From the cell containing the given text, extract its center point as [X, Y] coordinate. 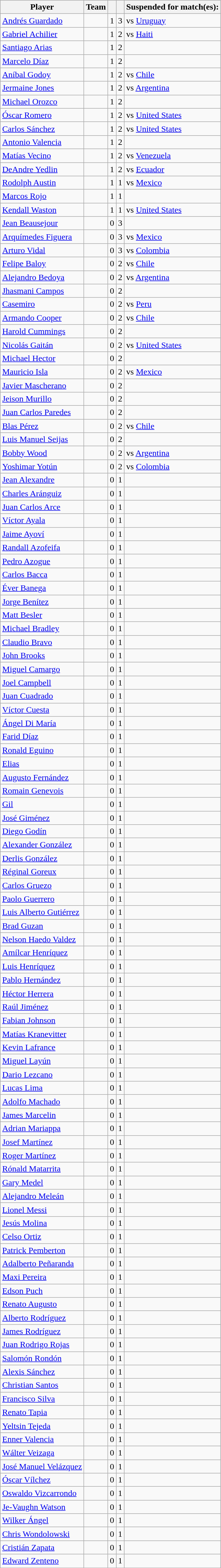
Raúl Jiménez [42, 1007]
Maxi Pereira [42, 1277]
Mauricio Isla [42, 372]
Alejandro Bedoya [42, 277]
Wálter Veizaga [42, 1453]
Alexis Sánchez [42, 1372]
Carlos Sánchez [42, 129]
Víctor Ayala [42, 520]
Ronald Eguino [42, 750]
Andrés Guardado [42, 21]
vs Haiti [172, 34]
Cristián Zapata [42, 1547]
Jhasmani Campos [42, 291]
Claudio Bravo [42, 642]
Óscar Vílchez [42, 1480]
Harold Cummings [42, 331]
Roger Martínez [42, 1155]
Luis Manuel Seijas [42, 439]
Michael Bradley [42, 629]
Farid Díaz [42, 737]
Rónald Matarrita [42, 1169]
Matías Vecino [42, 155]
Kevin Lafrance [42, 1048]
Matt Besler [42, 615]
José Giménez [42, 818]
Nelson Haedo Valdez [42, 939]
Carlos Bacca [42, 574]
Romain Genevois [42, 791]
Yeltsin Tejeda [42, 1426]
Alexander González [42, 845]
Michael Hector [42, 358]
Marcos Rojo [42, 196]
Aníbal Godoy [42, 75]
Renato Augusto [42, 1304]
Salomón Rondón [42, 1358]
Michael Orozco [42, 102]
Suspended for match(es): [172, 7]
Héctor Herrera [42, 993]
Team [96, 7]
Arturo Vidal [42, 250]
Dario Lezcano [42, 1075]
DeAndre Yedlin [42, 169]
Augusto Fernández [42, 777]
Alberto Rodríguez [42, 1318]
Brad Guzan [42, 926]
Enner Valencia [42, 1439]
Alejandro Meleán [42, 1196]
Jean Alexandre [42, 480]
Oswaldo Vizcarrondo [42, 1493]
vs Ecuador [172, 169]
Jaime Ayoví [42, 534]
Adrian Mariappa [42, 1129]
Pedro Azogue [42, 561]
Santiago Arias [42, 48]
Casemiro [42, 304]
Javier Mascherano [42, 385]
Elias [42, 764]
Ángel Di María [42, 723]
Gil [42, 804]
Diego Godín [42, 831]
José Manuel Velázquez [42, 1466]
Joel Campbell [42, 683]
Jeison Murillo [42, 399]
Jorge Benítez [42, 602]
Armando Cooper [42, 318]
Edward Zenteno [42, 1561]
Amílcar Henríquez [42, 953]
Charles Aránguiz [42, 493]
Wilker Ángel [42, 1520]
Jesús Molina [42, 1223]
Edson Puch [42, 1291]
Luis Alberto Gutiérrez [42, 912]
Adalberto Peñaranda [42, 1264]
vs Peru [172, 304]
Arquímedes Figuera [42, 237]
Blas Pérez [42, 426]
Miguel Layún [42, 1061]
vs Uruguay [172, 21]
Juan Cuadrado [42, 696]
Miguel Camargo [42, 669]
Marcelo Díaz [42, 61]
Francisco Silva [42, 1399]
vs Venezuela [172, 155]
Jermaine Jones [42, 88]
Fabian Johnson [42, 1020]
Christian Santos [42, 1385]
Antonio Valencia [42, 142]
Felipe Baloy [42, 264]
Víctor Cuesta [42, 710]
Pablo Hernández [42, 980]
Réginal Goreux [42, 872]
Nicolás Gaitán [42, 345]
Luis Henríquez [42, 966]
Juan Rodrigo Rojas [42, 1345]
Rodolph Austin [42, 183]
Bobby Wood [42, 453]
Celso Ortiz [42, 1236]
Éver Banega [42, 588]
James Rodríguez [42, 1331]
Chris Wondolowski [42, 1534]
Patrick Pemberton [42, 1250]
Carlos Gruezo [42, 885]
Gary Medel [42, 1182]
Juan Carlos Arce [42, 507]
Derlis González [42, 858]
Lucas Lima [42, 1088]
James Marcelin [42, 1115]
Matías Kranevitter [42, 1034]
John Brooks [42, 656]
Player [42, 7]
Je-Vaughn Watson [42, 1507]
Juan Carlos Paredes [42, 413]
Paolo Guerrero [42, 899]
Jean Beausejour [42, 223]
Gabriel Achilier [42, 34]
Randall Azofeifa [42, 547]
Lionel Messi [42, 1209]
Kendall Waston [42, 210]
Josef Martínez [42, 1142]
Yoshimar Yotún [42, 466]
Adolfo Machado [42, 1102]
Óscar Romero [42, 115]
Renato Tapia [42, 1412]
